For the text-containing cell, return its midpoint in [X, Y] coordinate format. 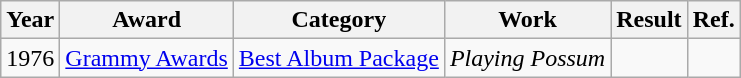
Work [527, 20]
Ref. [714, 20]
1976 [30, 58]
Category [338, 20]
Best Album Package [338, 58]
Result [649, 20]
Grammy Awards [147, 58]
Year [30, 20]
Playing Possum [527, 58]
Award [147, 20]
